Provide the (X, Y) coordinate of the cell's center where the given text is located.  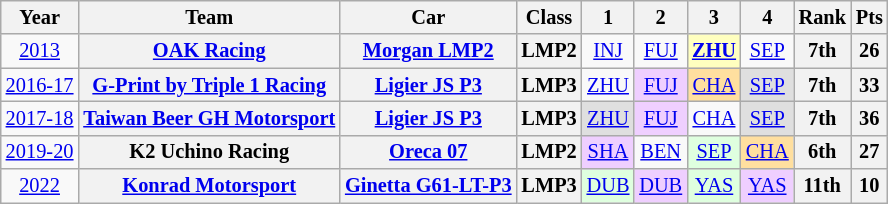
10 (870, 186)
Taiwan Beer GH Motorsport (209, 118)
G-Print by Triple 1 Racing (209, 85)
2019-20 (40, 152)
OAK Racing (209, 51)
26 (870, 51)
2017-18 (40, 118)
2 (660, 17)
33 (870, 85)
4 (768, 17)
K2 Uchino Racing (209, 152)
2013 (40, 51)
SHA (608, 152)
27 (870, 152)
Team (209, 17)
11th (822, 186)
INJ (608, 51)
2016-17 (40, 85)
Pts (870, 17)
36 (870, 118)
Class (548, 17)
Morgan LMP2 (428, 51)
3 (714, 17)
Rank (822, 17)
BEN (660, 152)
Oreca 07 (428, 152)
Konrad Motorsport (209, 186)
Year (40, 17)
2022 (40, 186)
6th (822, 152)
Ginetta G61-LT-P3 (428, 186)
1 (608, 17)
Car (428, 17)
